Extract the (X, Y) coordinate from the center of the cell holding the provided text.  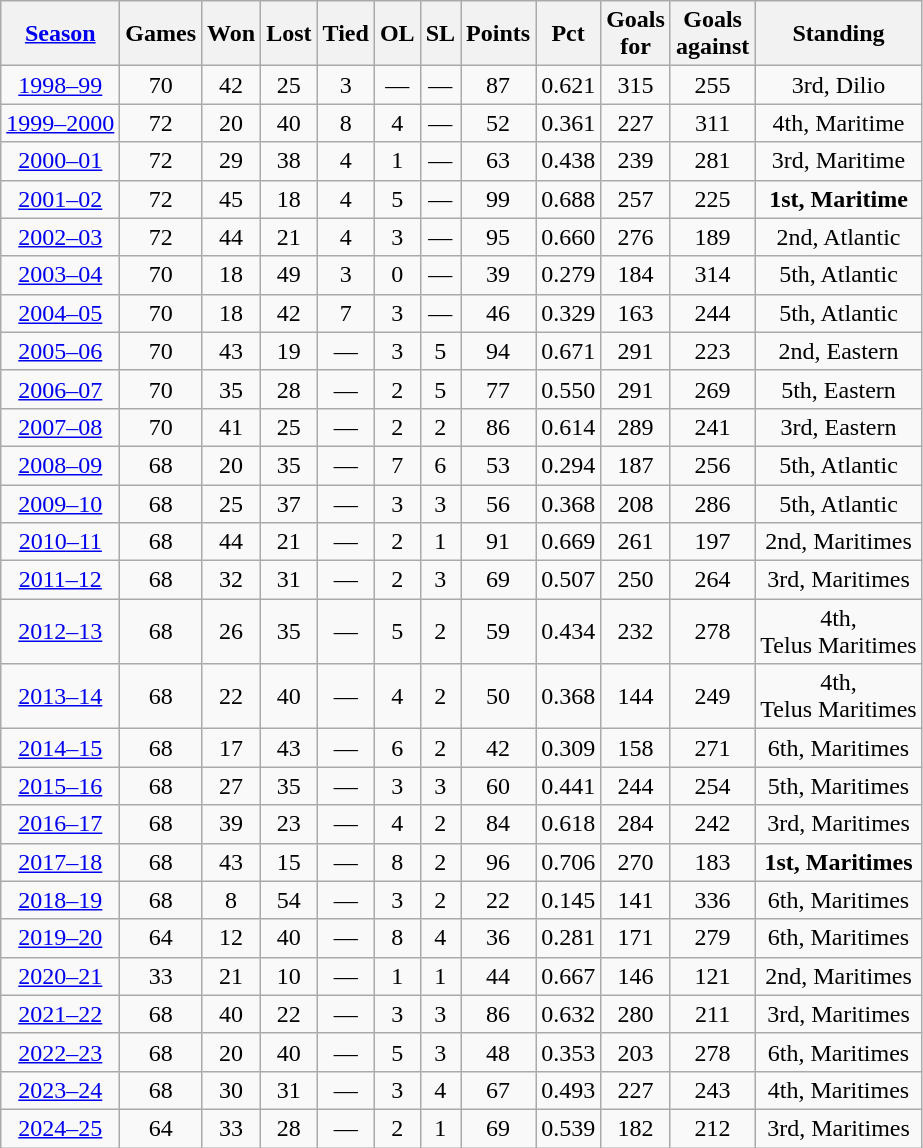
37 (289, 503)
Standing (838, 34)
3rd, Eastern (838, 427)
3rd, Maritime (838, 161)
32 (232, 580)
38 (289, 161)
182 (636, 1128)
94 (498, 351)
212 (712, 1128)
87 (498, 85)
281 (712, 161)
2014–15 (60, 748)
311 (712, 123)
0.329 (568, 313)
2007–08 (60, 427)
48 (498, 1052)
0.493 (568, 1090)
52 (498, 123)
4th, Maritimes (838, 1090)
243 (712, 1090)
0.309 (568, 748)
2005–06 (60, 351)
2003–04 (60, 275)
2012–13 (60, 632)
197 (712, 542)
2013–14 (60, 696)
84 (498, 824)
223 (712, 351)
Goalsfor (636, 34)
Goalsagainst (712, 34)
0.660 (568, 237)
232 (636, 632)
15 (289, 862)
171 (636, 938)
2019–20 (60, 938)
99 (498, 199)
0.145 (568, 900)
2017–18 (60, 862)
0.539 (568, 1128)
2nd, Eastern (838, 351)
141 (636, 900)
286 (712, 503)
0.671 (568, 351)
271 (712, 748)
256 (712, 465)
163 (636, 313)
183 (712, 862)
45 (232, 199)
49 (289, 275)
0.353 (568, 1052)
0.669 (568, 542)
208 (636, 503)
2018–19 (60, 900)
0.621 (568, 85)
261 (636, 542)
241 (712, 427)
SL (440, 34)
OL (397, 34)
336 (712, 900)
2011–12 (60, 580)
0.667 (568, 976)
4th, Maritime (838, 123)
27 (232, 786)
54 (289, 900)
Pct (568, 34)
315 (636, 85)
60 (498, 786)
0.281 (568, 938)
17 (232, 748)
1st, Maritimes (838, 862)
0.550 (568, 389)
2nd, Atlantic (838, 237)
203 (636, 1052)
26 (232, 632)
2002–03 (60, 237)
50 (498, 696)
2004–05 (60, 313)
53 (498, 465)
2008–09 (60, 465)
56 (498, 503)
2024–25 (60, 1128)
0.434 (568, 632)
Points (498, 34)
189 (712, 237)
36 (498, 938)
23 (289, 824)
Lost (289, 34)
0.507 (568, 580)
Games (161, 34)
91 (498, 542)
249 (712, 696)
0.688 (568, 199)
5th, Eastern (838, 389)
242 (712, 824)
255 (712, 85)
0.438 (568, 161)
3rd, Dilio (838, 85)
2021–22 (60, 1014)
1999–2000 (60, 123)
211 (712, 1014)
12 (232, 938)
314 (712, 275)
0.632 (568, 1014)
1st, Maritime (838, 199)
269 (712, 389)
2010–11 (60, 542)
0.361 (568, 123)
239 (636, 161)
2006–07 (60, 389)
Season (60, 34)
146 (636, 976)
63 (498, 161)
284 (636, 824)
276 (636, 237)
77 (498, 389)
289 (636, 427)
2022–23 (60, 1052)
19 (289, 351)
158 (636, 748)
41 (232, 427)
2009–10 (60, 503)
30 (232, 1090)
0.706 (568, 862)
280 (636, 1014)
95 (498, 237)
2023–24 (60, 1090)
225 (712, 199)
46 (498, 313)
2015–16 (60, 786)
121 (712, 976)
2001–02 (60, 199)
279 (712, 938)
257 (636, 199)
184 (636, 275)
250 (636, 580)
0.441 (568, 786)
29 (232, 161)
59 (498, 632)
10 (289, 976)
0.614 (568, 427)
254 (712, 786)
264 (712, 580)
0 (397, 275)
0.294 (568, 465)
96 (498, 862)
Tied (346, 34)
144 (636, 696)
67 (498, 1090)
0.279 (568, 275)
5th, Maritimes (838, 786)
2020–21 (60, 976)
Won (232, 34)
2016–17 (60, 824)
0.618 (568, 824)
270 (636, 862)
2000–01 (60, 161)
187 (636, 465)
1998–99 (60, 85)
